Capture the cell that displays the provided text and extract its (x, y) central coordinate. 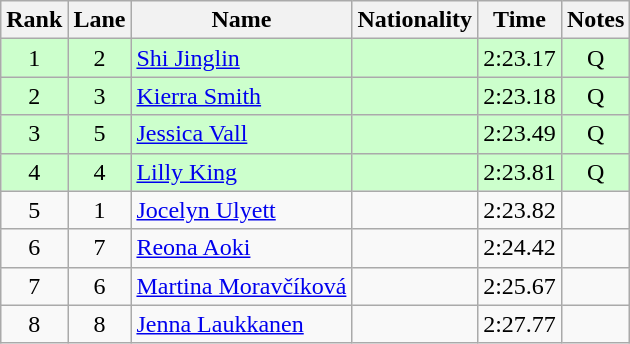
Reona Aoki (242, 248)
Kierra Smith (242, 96)
Shi Jinglin (242, 58)
Name (242, 20)
Notes (595, 20)
Lane (100, 20)
Jocelyn Ulyett (242, 210)
2:24.42 (520, 248)
Lilly King (242, 172)
Jenna Laukkanen (242, 324)
Rank (34, 20)
2:23.49 (520, 134)
Nationality (415, 20)
Time (520, 20)
2:27.77 (520, 324)
2:23.82 (520, 210)
2:23.17 (520, 58)
2:23.81 (520, 172)
Jessica Vall (242, 134)
Martina Moravčíková (242, 286)
2:23.18 (520, 96)
2:25.67 (520, 286)
